Find where the given text appears and provide that cell's center as (X, Y) coordinate. 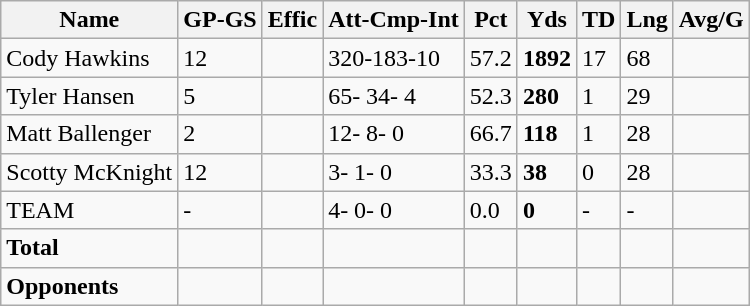
Yds (546, 20)
Effic (292, 20)
17 (598, 58)
57.2 (490, 58)
Pct (490, 20)
Lng (647, 20)
Cody Hawkins (90, 58)
Matt Ballenger (90, 134)
52.3 (490, 96)
TD (598, 20)
Avg/G (711, 20)
Total (90, 248)
Tyler Hansen (90, 96)
1892 (546, 58)
33.3 (490, 172)
Scotty McKnight (90, 172)
Opponents (90, 286)
Name (90, 20)
4- 0- 0 (394, 210)
12- 8- 0 (394, 134)
29 (647, 96)
68 (647, 58)
65- 34- 4 (394, 96)
Att-Cmp-Int (394, 20)
320-183-10 (394, 58)
5 (220, 96)
2 (220, 134)
38 (546, 172)
GP-GS (220, 20)
66.7 (490, 134)
TEAM (90, 210)
118 (546, 134)
280 (546, 96)
3- 1- 0 (394, 172)
0.0 (490, 210)
